From the cell containing the given text, extract its center point as [X, Y] coordinate. 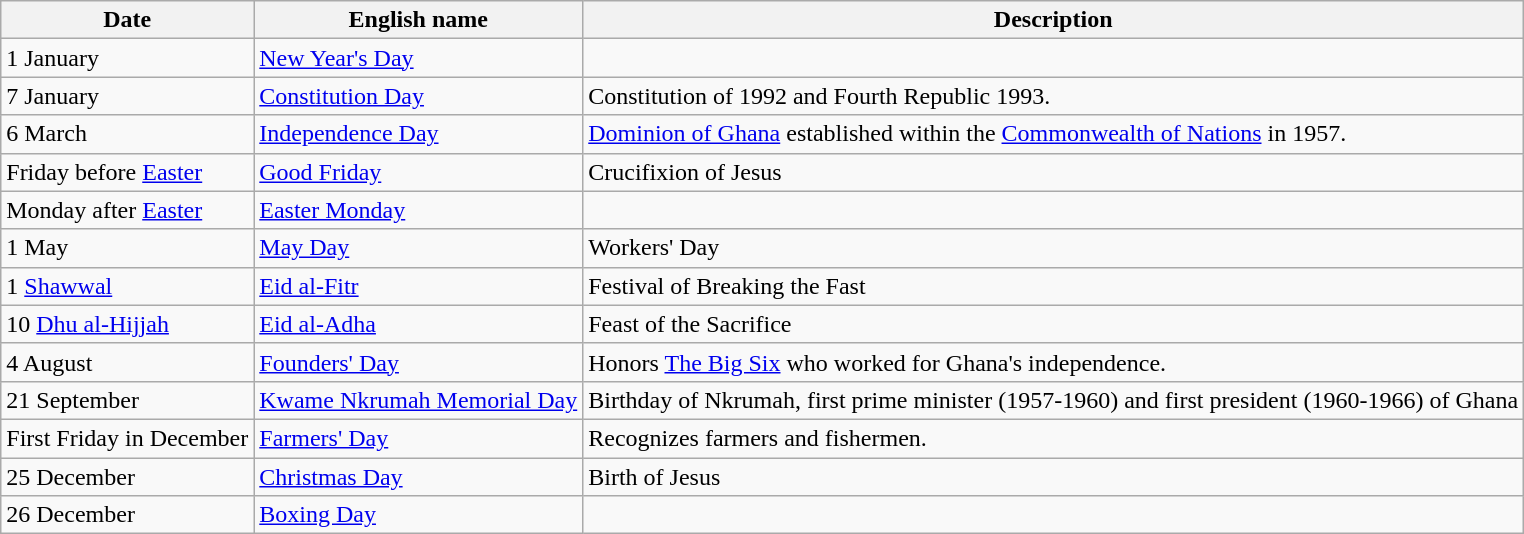
Feast of the Sacrifice [1054, 324]
10 Dhu al-Hijjah [128, 324]
First Friday in December [128, 438]
Constitution of 1992 and Fourth Republic 1993. [1054, 96]
Farmers' Day [418, 438]
Workers' Day [1054, 248]
Date [128, 20]
Festival of Breaking the Fast [1054, 286]
25 December [128, 477]
1 May [128, 248]
Friday before Easter [128, 172]
Crucifixion of Jesus [1054, 172]
New Year's Day [418, 58]
Birth of Jesus [1054, 477]
Founders' Day [418, 362]
Good Friday [418, 172]
Constitution Day [418, 96]
4 August [128, 362]
1 January [128, 58]
Birthday of Nkrumah, first prime minister (1957-1960) and first president (1960-1966) of Ghana [1054, 400]
1 Shawwal [128, 286]
Independence Day [418, 134]
May Day [418, 248]
Christmas Day [418, 477]
Dominion of Ghana established within the Commonwealth of Nations in 1957. [1054, 134]
Easter Monday [418, 210]
Eid al-Adha [418, 324]
Monday after Easter [128, 210]
Eid al-Fitr [418, 286]
26 December [128, 515]
6 March [128, 134]
Description [1054, 20]
English name [418, 20]
Boxing Day [418, 515]
Recognizes farmers and fishermen. [1054, 438]
21 September [128, 400]
Kwame Nkrumah Memorial Day [418, 400]
Honors The Big Six who worked for Ghana's independence. [1054, 362]
7 January [128, 96]
